From the cell containing the given text, extract its center point as (X, Y) coordinate. 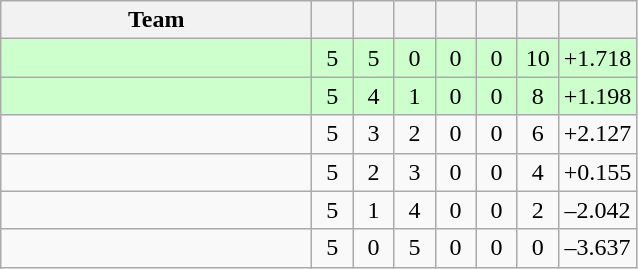
6 (538, 134)
+0.155 (598, 172)
–2.042 (598, 210)
Team (156, 20)
+1.718 (598, 58)
8 (538, 96)
–3.637 (598, 248)
10 (538, 58)
+2.127 (598, 134)
+1.198 (598, 96)
